Provide the (X, Y) coordinate of the cell's center where the given text is located.  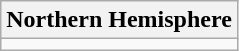
Northern Hemisphere (120, 20)
